Provide the (X, Y) coordinate of the cell's center where the given text is located.  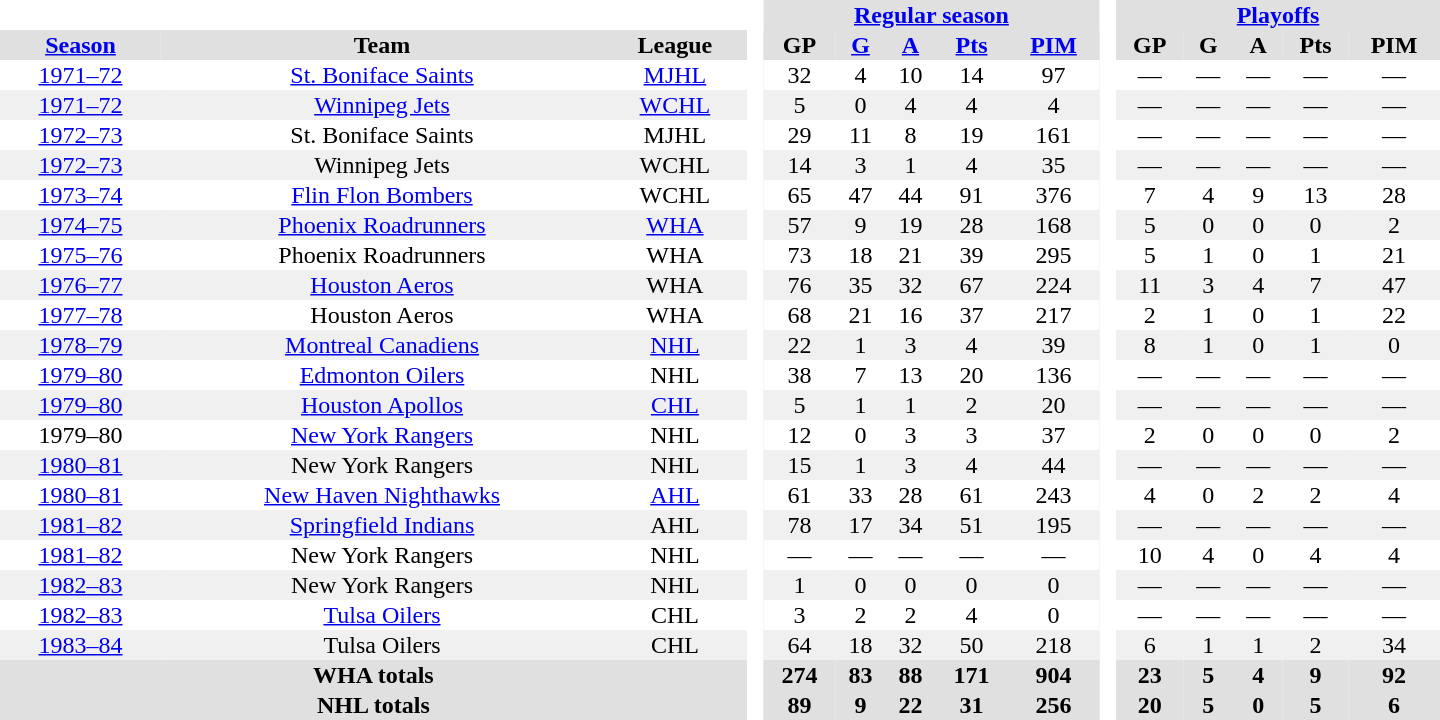
29 (799, 135)
217 (1054, 315)
51 (971, 525)
92 (1394, 675)
Montreal Canadiens (382, 345)
274 (799, 675)
83 (861, 675)
171 (971, 675)
73 (799, 255)
218 (1054, 645)
17 (861, 525)
295 (1054, 255)
91 (971, 195)
65 (799, 195)
1977–78 (80, 315)
161 (1054, 135)
76 (799, 285)
1974–75 (80, 225)
64 (799, 645)
WHA totals (374, 675)
31 (971, 705)
15 (799, 465)
168 (1054, 225)
57 (799, 225)
Team (382, 45)
97 (1054, 75)
1976–77 (80, 285)
16 (910, 315)
1983–84 (80, 645)
136 (1054, 375)
88 (910, 675)
904 (1054, 675)
Regular season (931, 15)
1975–76 (80, 255)
23 (1150, 675)
243 (1054, 495)
195 (1054, 525)
1978–79 (80, 345)
67 (971, 285)
68 (799, 315)
78 (799, 525)
League (675, 45)
Edmonton Oilers (382, 375)
89 (799, 705)
Houston Apollos (382, 405)
256 (1054, 705)
Season (80, 45)
NHL totals (374, 705)
1973–74 (80, 195)
50 (971, 645)
Springfield Indians (382, 525)
12 (799, 435)
33 (861, 495)
New Haven Nighthawks (382, 495)
38 (799, 375)
Playoffs (1278, 15)
376 (1054, 195)
Flin Flon Bombers (382, 195)
224 (1054, 285)
